Search for the cell housing the specified text and yield its (X, Y) center coordinate. 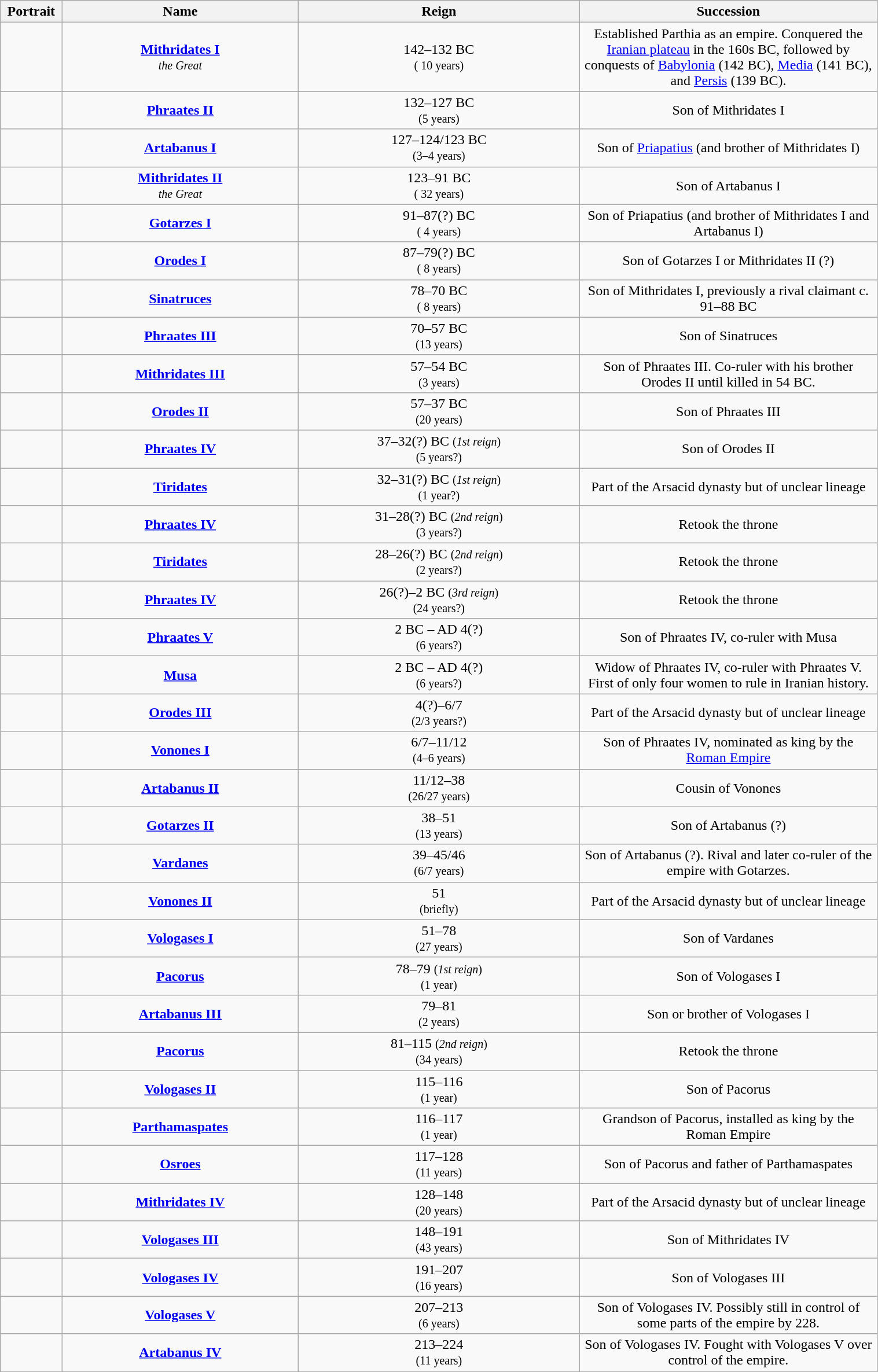
Cousin of Vonones (728, 788)
Son of Phraates IV, co-ruler with Musa (728, 638)
191–207(16 years) (439, 1278)
Vologases II (181, 1089)
Son of Mithridates I (728, 110)
91–87(?) BC( 4 years) (439, 223)
Vonones II (181, 900)
32–31(?) BC (1st reign)(1 year?) (439, 486)
142–132 BC( 10 years) (439, 57)
87–79(?) BC( 8 years) (439, 260)
132–127 BC(5 years) (439, 110)
78–79 (1st reign)(1 year) (439, 976)
Grandson of Pacorus, installed as king by the Roman Empire (728, 1127)
Vonones I (181, 750)
207–213(6 years) (439, 1315)
Vologases IV (181, 1278)
Osroes (181, 1164)
Mithridates IV (181, 1202)
Son of Mithridates I, previously a rival claimant c. 91–88 BC (728, 299)
81–115 (2nd reign)(34 years) (439, 1051)
37–32(?) BC (1st reign)(5 years?) (439, 449)
123–91 BC( 32 years) (439, 185)
Son of Vologases I (728, 976)
Name (181, 12)
11/12–38(26/27 years) (439, 788)
57–54 BC(3 years) (439, 374)
Son of Artabanus (?) (728, 825)
Vologases I (181, 939)
Orodes III (181, 713)
Sinatruces (181, 299)
Orodes II (181, 411)
Son of Artabanus (?). Rival and later co-ruler of the empire with Gotarzes. (728, 863)
Son of Priapatius (and brother of Mithridates I and Artabanus I) (728, 223)
Gotarzes II (181, 825)
Son of Mithridates IV (728, 1239)
Son of Vologases III (728, 1278)
Phraates V (181, 638)
Son of Sinatruces (728, 336)
4(?)–6/7(2/3 years?) (439, 713)
78–70 BC( 8 years) (439, 299)
116–117(1 year) (439, 1127)
Artabanus III (181, 1014)
Son of Vologases IV. Fought with Vologases V over control of the empire. (728, 1353)
70–57 BC(13 years) (439, 336)
Son of Phraates IV, nominated as king by the Roman Empire (728, 750)
26(?)–2 BC (3rd reign)(24 years?) (439, 599)
Artabanus IV (181, 1353)
Gotarzes I (181, 223)
Son of Artabanus I (728, 185)
Phraates III (181, 336)
Son of Priapatius (and brother of Mithridates I) (728, 148)
Son of Vardanes (728, 939)
Son of Orodes II (728, 449)
127–124/123 BC(3–4 years) (439, 148)
Widow of Phraates IV, co-ruler with Phraates V. First of only four women to rule in Iranian history. (728, 675)
6/7–11/12(4–6 years) (439, 750)
Succession (728, 12)
31–28(?) BC (2nd reign)(3 years?) (439, 524)
128–148(20 years) (439, 1202)
Parthamaspates (181, 1127)
213–224(11 years) (439, 1353)
Musa (181, 675)
57–37 BC(20 years) (439, 411)
51(briefly) (439, 900)
79–81(2 years) (439, 1014)
Son of Phraates III (728, 411)
51–78(27 years) (439, 939)
Son of Pacorus (728, 1089)
Mithridates Ithe Great (181, 57)
148–191(43 years) (439, 1239)
Artabanus II (181, 788)
Orodes I (181, 260)
28–26(?) BC (2nd reign)(2 years?) (439, 562)
Son of Pacorus and father of Parthamaspates (728, 1164)
Mithridates IIthe Great (181, 185)
39–45/46(6/7 years) (439, 863)
Vologases III (181, 1239)
Portrait (31, 12)
Vologases V (181, 1315)
38–51(13 years) (439, 825)
Son or brother of Vologases I (728, 1014)
Artabanus I (181, 148)
Phraates II (181, 110)
Son of Vologases IV. Possibly still in control of some parts of the empire by 228. (728, 1315)
Son of Gotarzes I or Mithridates II (?) (728, 260)
Vardanes (181, 863)
Son of Phraates III. Co-ruler with his brother Orodes II until killed in 54 BC. (728, 374)
Reign (439, 12)
117–128(11 years) (439, 1164)
Mithridates III (181, 374)
115–116(1 year) (439, 1089)
